From the cell containing the given text, extract its center point as [x, y] coordinate. 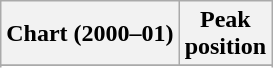
Chart (2000–01) [90, 34]
Peakposition [225, 34]
